Return [X, Y] of the center of cell containing provided text 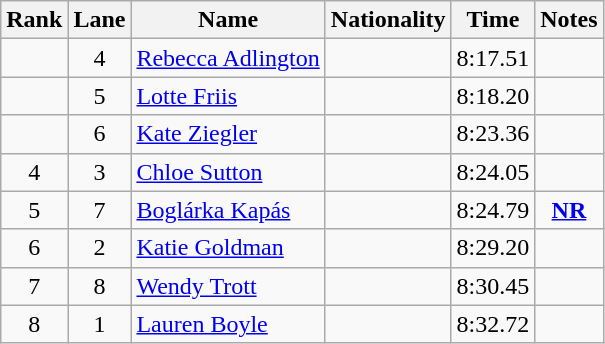
1 [100, 324]
8:32.72 [493, 324]
Boglárka Kapás [228, 210]
Katie Goldman [228, 248]
Rank [34, 20]
Lotte Friis [228, 96]
Notes [569, 20]
8:24.05 [493, 172]
Time [493, 20]
8:17.51 [493, 58]
Kate Ziegler [228, 134]
Nationality [388, 20]
8:29.20 [493, 248]
8:30.45 [493, 286]
NR [569, 210]
Wendy Trott [228, 286]
8:24.79 [493, 210]
8:23.36 [493, 134]
Lane [100, 20]
Lauren Boyle [228, 324]
2 [100, 248]
Chloe Sutton [228, 172]
Rebecca Adlington [228, 58]
Name [228, 20]
3 [100, 172]
8:18.20 [493, 96]
